Find where the given text appears and provide that cell's center as (x, y) coordinate. 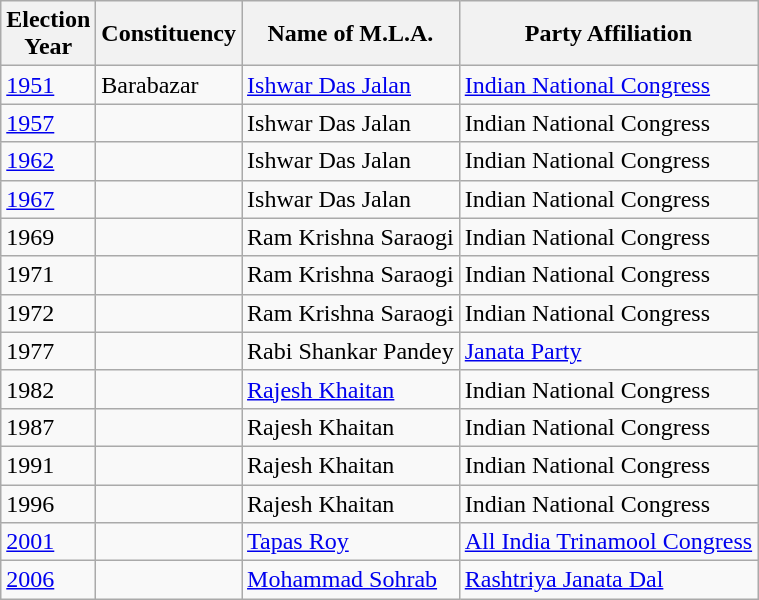
1962 (48, 161)
Election Year (48, 34)
All India Trinamool Congress (608, 542)
Party Affiliation (608, 34)
1957 (48, 123)
Tapas Roy (351, 542)
Rabi Shankar Pandey (351, 351)
1969 (48, 237)
1991 (48, 465)
1972 (48, 313)
Constituency (169, 34)
1982 (48, 389)
2006 (48, 580)
1987 (48, 427)
Rashtriya Janata Dal (608, 580)
1977 (48, 351)
1951 (48, 85)
2001 (48, 542)
Janata Party (608, 351)
Mohammad Sohrab (351, 580)
1971 (48, 275)
1967 (48, 199)
1996 (48, 503)
Name of M.L.A. (351, 34)
Barabazar (169, 85)
